Determine the (X, Y) coordinate at the center of the cell enclosing the given text.  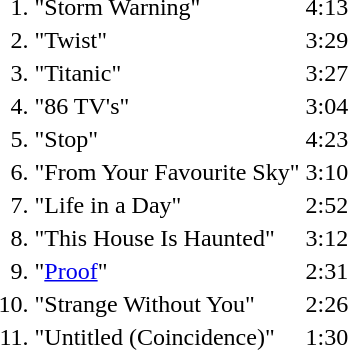
"This House Is Haunted" (167, 238)
"Proof" (167, 271)
"Life in a Day" (167, 205)
"Strange Without You" (167, 304)
"Stop" (167, 139)
"From Your Favourite Sky" (167, 172)
"Titanic" (167, 73)
"86 TV's" (167, 106)
"Twist" (167, 40)
